Detect which cell encompasses the target text, then output its [X, Y] center coordinate. 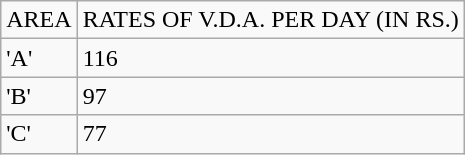
AREA [39, 20]
77 [270, 134]
RATES OF V.D.A. PER DAY (IN RS.) [270, 20]
97 [270, 96]
'A' [39, 58]
116 [270, 58]
'B' [39, 96]
'C' [39, 134]
